Return (X, Y) of the center of cell containing provided text 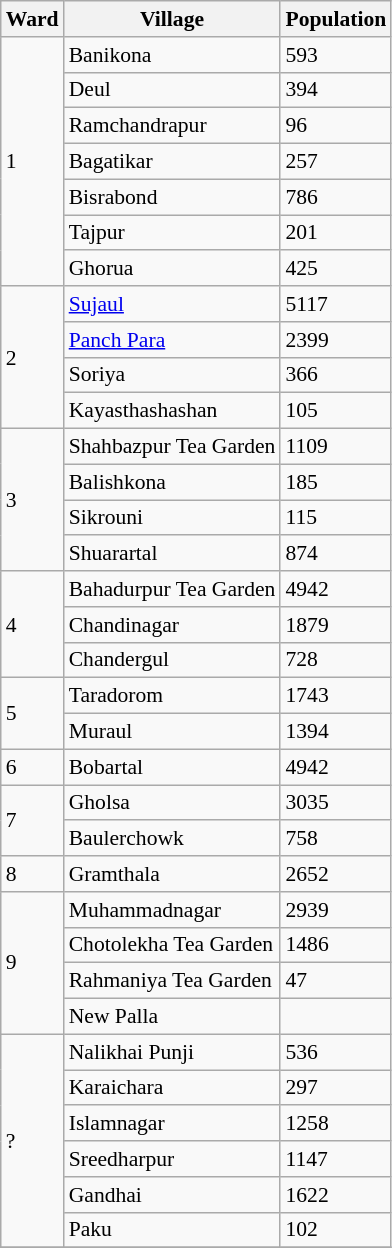
Chandinagar (172, 625)
3 (32, 500)
5 (32, 714)
1147 (336, 1159)
5117 (336, 304)
1394 (336, 732)
Bobartal (172, 767)
105 (336, 411)
1622 (336, 1195)
4 (32, 624)
Bagatikar (172, 162)
Bisrabond (172, 197)
425 (336, 269)
47 (336, 981)
Muraul (172, 732)
Ward (32, 19)
728 (336, 660)
Shuarartal (172, 554)
Paku (172, 1230)
Rahmaniya Tea Garden (172, 981)
Nalikhai Punji (172, 1052)
Muhammadnagar (172, 910)
Panch Para (172, 340)
394 (336, 90)
Shahbazpur Tea Garden (172, 447)
786 (336, 197)
Taradorom (172, 696)
Deul (172, 90)
257 (336, 162)
8 (32, 874)
2399 (336, 340)
Banikona (172, 55)
Population (336, 19)
1743 (336, 696)
Chandergul (172, 660)
758 (336, 839)
593 (336, 55)
2652 (336, 874)
Gholsa (172, 803)
201 (336, 233)
185 (336, 482)
1258 (336, 1124)
2939 (336, 910)
1879 (336, 625)
536 (336, 1052)
Ramchandrapur (172, 126)
? (32, 1141)
Village (172, 19)
Sreedharpur (172, 1159)
7 (32, 820)
Islamnagar (172, 1124)
Kayasthashashan (172, 411)
1109 (336, 447)
Balishkona (172, 482)
96 (336, 126)
115 (336, 518)
1486 (336, 945)
Karaichara (172, 1088)
Sikrouni (172, 518)
874 (336, 554)
102 (336, 1230)
Soriya (172, 375)
2 (32, 357)
Ghorua (172, 269)
9 (32, 963)
Sujaul (172, 304)
297 (336, 1088)
1 (32, 162)
3035 (336, 803)
New Palla (172, 1017)
Chotolekha Tea Garden (172, 945)
Gramthala (172, 874)
Gandhai (172, 1195)
Tajpur (172, 233)
6 (32, 767)
Bahadurpur Tea Garden (172, 589)
Baulerchowk (172, 839)
366 (336, 375)
